For the text-containing cell, return its midpoint in [X, Y] coordinate format. 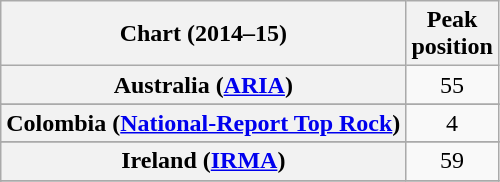
Ireland (IRMA) [204, 161]
Peakposition [452, 34]
4 [452, 123]
Australia (ARIA) [204, 85]
Chart (2014–15) [204, 34]
Colombia (National-Report Top Rock) [204, 123]
55 [452, 85]
59 [452, 161]
